Return [x, y] of the center of cell containing provided text 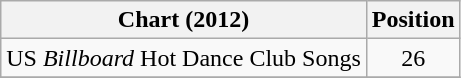
US Billboard Hot Dance Club Songs [184, 58]
26 [413, 58]
Chart (2012) [184, 20]
Position [413, 20]
